Detect which cell encompasses the target text, then output its [X, Y] center coordinate. 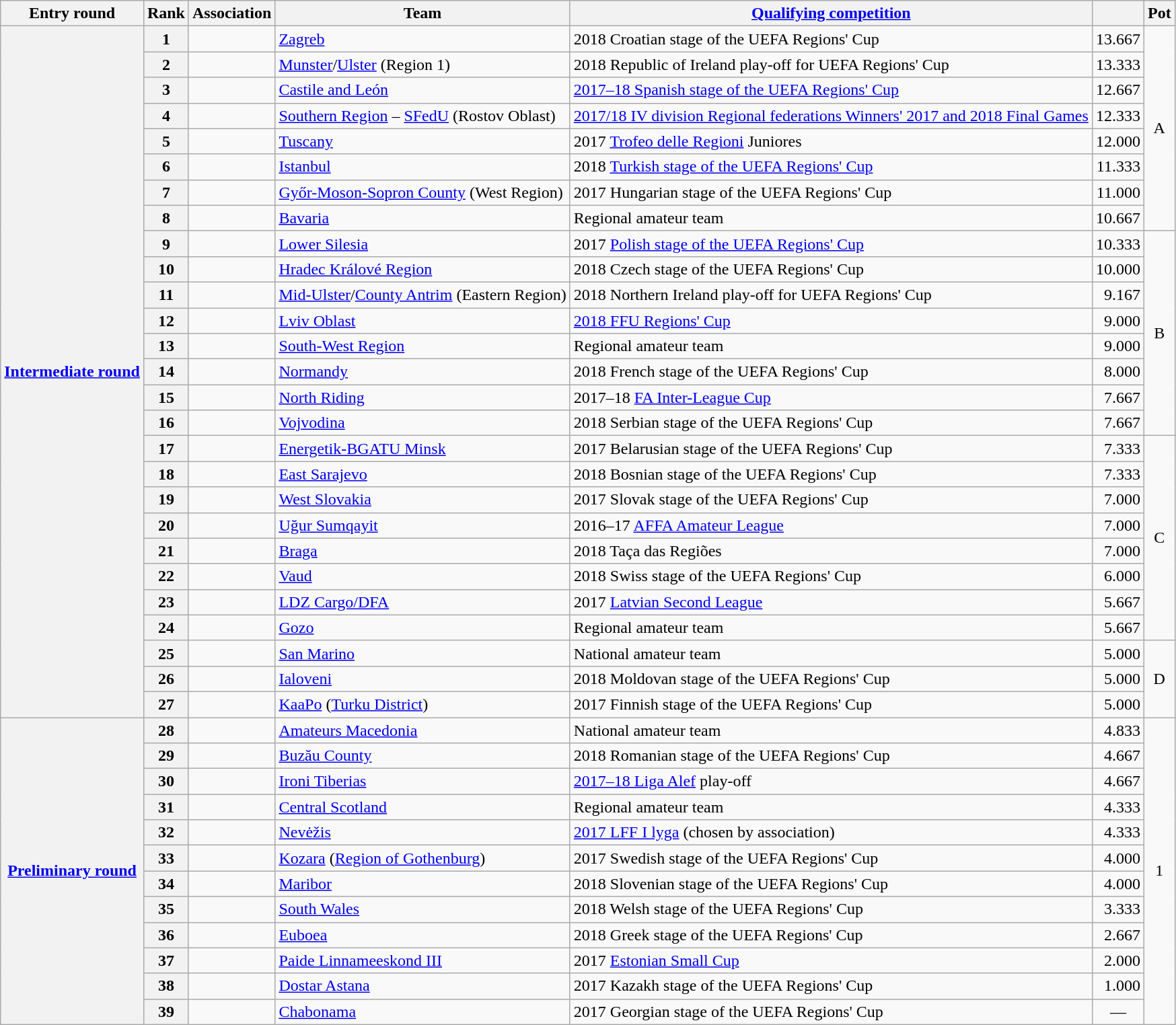
Ialoveni [422, 679]
Dostar Astana [422, 986]
3 [166, 90]
Castile and León [422, 90]
Chabonama [422, 1012]
26 [166, 679]
2018 Serbian stage of the UEFA Regions' Cup [831, 423]
22 [166, 576]
10.333 [1118, 243]
Vojvodina [422, 423]
2018 Welsh stage of the UEFA Regions' Cup [831, 909]
Uğur Sumqayit [422, 525]
Győr-Moson-Sopron County (West Region) [422, 192]
2018 Greek stage of the UEFA Regions' Cup [831, 935]
12 [166, 321]
11.000 [1118, 192]
2018 FFU Regions' Cup [831, 321]
Amateurs Macedonia [422, 730]
Gozo [422, 628]
Munster/Ulster (Region 1) [422, 65]
2018 Northern Ireland play-off for UEFA Regions' Cup [831, 295]
2018 Swiss stage of the UEFA Regions' Cup [831, 576]
2018 Turkish stage of the UEFA Regions' Cup [831, 167]
10.000 [1118, 269]
18 [166, 474]
Braga [422, 551]
Central Scotland [422, 807]
2017 Kazakh stage of the UEFA Regions' Cup [831, 986]
Maribor [422, 884]
5 [166, 141]
2017 Swedish stage of the UEFA Regions' Cup [831, 858]
34 [166, 884]
2018 Croatian stage of the UEFA Regions' Cup [831, 39]
2017 Finnish stage of the UEFA Regions' Cup [831, 704]
24 [166, 628]
2017 Hungarian stage of the UEFA Regions' Cup [831, 192]
2017 Slovak stage of the UEFA Regions' Cup [831, 500]
15 [166, 397]
2018 Czech stage of the UEFA Regions' Cup [831, 269]
17 [166, 449]
1.000 [1118, 986]
6 [166, 167]
2017/18 IV division Regional federations Winners' 2017 and 2018 Final Games [831, 116]
2018 Moldovan stage of the UEFA Regions' Cup [831, 679]
10.667 [1118, 218]
14 [166, 372]
27 [166, 704]
North Riding [422, 397]
LDZ Cargo/DFA [422, 602]
13.667 [1118, 39]
2.000 [1118, 960]
6.000 [1118, 576]
16 [166, 423]
9 [166, 243]
KaaPo (Turku District) [422, 704]
2 [166, 65]
31 [166, 807]
39 [166, 1012]
2017 Georgian stage of the UEFA Regions' Cup [831, 1012]
4.833 [1118, 730]
13.333 [1118, 65]
2017 Belarusian stage of the UEFA Regions' Cup [831, 449]
Rank [166, 13]
11 [166, 295]
Tuscany [422, 141]
Mid-Ulster/County Antrim (Eastern Region) [422, 295]
South-West Region [422, 346]
Zagreb [422, 39]
Normandy [422, 372]
2018 Bosnian stage of the UEFA Regions' Cup [831, 474]
8.000 [1118, 372]
Entry round [73, 13]
Buzău County [422, 756]
2017 Trofeo delle Regioni Juniores [831, 141]
2018 Romanian stage of the UEFA Regions' Cup [831, 756]
D [1159, 679]
C [1159, 538]
29 [166, 756]
12.333 [1118, 116]
12.000 [1118, 141]
West Slovakia [422, 500]
Istanbul [422, 167]
East Sarajevo [422, 474]
A [1159, 128]
B [1159, 333]
23 [166, 602]
Team [422, 13]
Qualifying competition [831, 13]
4 [166, 116]
30 [166, 782]
2017–18 FA Inter-League Cup [831, 397]
Pot [1159, 13]
2017 Estonian Small Cup [831, 960]
33 [166, 858]
Lower Silesia [422, 243]
35 [166, 909]
2017–18 Spanish stage of the UEFA Regions' Cup [831, 90]
2018 Republic of Ireland play-off for UEFA Regions' Cup [831, 65]
2017–18 Liga Alef play-off [831, 782]
Hradec Králové Region [422, 269]
19 [166, 500]
25 [166, 653]
Energetik-BGATU Minsk [422, 449]
9.167 [1118, 295]
12.667 [1118, 90]
Preliminary round [73, 870]
— [1118, 1012]
Association [231, 13]
3.333 [1118, 909]
2017 LFF I lyga (chosen by association) [831, 833]
36 [166, 935]
Euboea [422, 935]
38 [166, 986]
South Wales [422, 909]
21 [166, 551]
2018 French stage of the UEFA Regions' Cup [831, 372]
Bavaria [422, 218]
Kozara (Region of Gothenburg) [422, 858]
Southern Region – SFedU (Rostov Oblast) [422, 116]
20 [166, 525]
Paide Linnameeskond III [422, 960]
2.667 [1118, 935]
13 [166, 346]
11.333 [1118, 167]
2017 Latvian Second League [831, 602]
Vaud [422, 576]
Ironi Tiberias [422, 782]
2018 Slovenian stage of the UEFA Regions' Cup [831, 884]
28 [166, 730]
San Marino [422, 653]
7 [166, 192]
37 [166, 960]
2016–17 AFFA Amateur League [831, 525]
10 [166, 269]
Nevėžis [422, 833]
2017 Polish stage of the UEFA Regions' Cup [831, 243]
32 [166, 833]
Lviv Oblast [422, 321]
8 [166, 218]
Intermediate round [73, 372]
2018 Taça das Regiões [831, 551]
